Extract the [x, y] coordinate from the center of the cell holding the provided text.  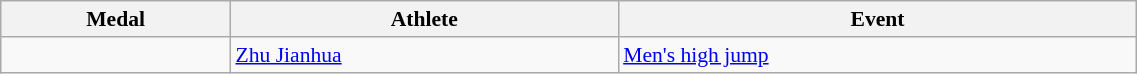
Event [878, 19]
Medal [116, 19]
Athlete [424, 19]
Zhu Jianhua [424, 55]
Men's high jump [878, 55]
